Find where the given text appears and provide that cell's center as [X, Y] coordinate. 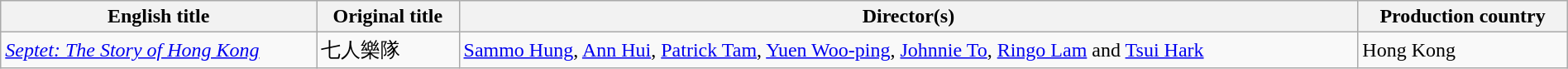
Director(s) [908, 17]
Septet: The Story of Hong Kong [159, 50]
Original title [388, 17]
Sammo Hung, Ann Hui, Patrick Tam, Yuen Woo-ping, Johnnie To, Ringo Lam and Tsui Hark [908, 50]
七人樂隊 [388, 50]
Production country [1462, 17]
English title [159, 17]
Hong Kong [1462, 50]
